From the cell containing the given text, extract its center point as [X, Y] coordinate. 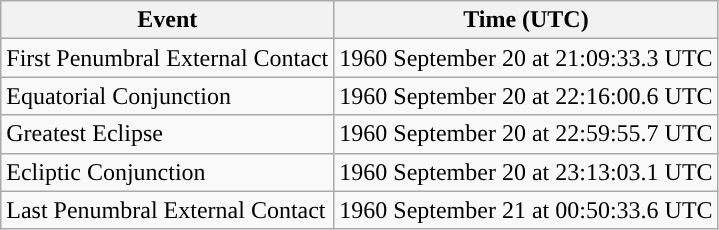
1960 September 20 at 21:09:33.3 UTC [526, 58]
1960 September 20 at 22:16:00.6 UTC [526, 96]
1960 September 20 at 22:59:55.7 UTC [526, 134]
1960 September 21 at 00:50:33.6 UTC [526, 210]
Equatorial Conjunction [168, 96]
Greatest Eclipse [168, 134]
First Penumbral External Contact [168, 58]
1960 September 20 at 23:13:03.1 UTC [526, 172]
Event [168, 20]
Last Penumbral External Contact [168, 210]
Time (UTC) [526, 20]
Ecliptic Conjunction [168, 172]
